From the cell containing the given text, extract its center point as (X, Y) coordinate. 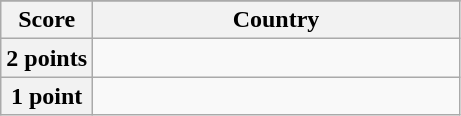
Score (47, 20)
1 point (47, 96)
Country (276, 20)
2 points (47, 58)
